Identify which cell holds the provided text, then report its (x, y) central coordinate. 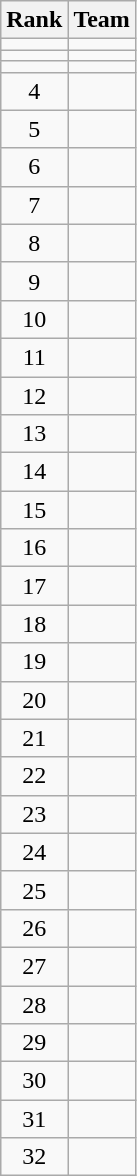
15 (34, 510)
21 (34, 738)
19 (34, 662)
27 (34, 966)
31 (34, 1119)
6 (34, 167)
24 (34, 852)
Team (102, 20)
25 (34, 890)
5 (34, 129)
9 (34, 281)
10 (34, 319)
29 (34, 1043)
17 (34, 586)
32 (34, 1157)
13 (34, 434)
12 (34, 395)
14 (34, 472)
7 (34, 205)
4 (34, 91)
28 (34, 1005)
23 (34, 814)
16 (34, 548)
18 (34, 624)
26 (34, 928)
Rank (34, 20)
11 (34, 357)
22 (34, 776)
8 (34, 243)
30 (34, 1081)
20 (34, 700)
